Capture the cell that displays the provided text and extract its (X, Y) central coordinate. 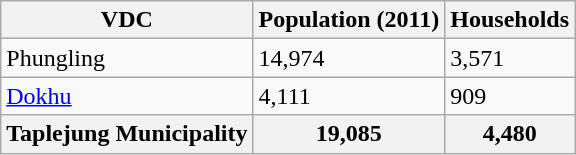
Dokhu (127, 96)
4,480 (510, 134)
19,085 (349, 134)
14,974 (349, 58)
909 (510, 96)
VDC (127, 20)
3,571 (510, 58)
Population (2011) (349, 20)
4,111 (349, 96)
Households (510, 20)
Taplejung Municipality (127, 134)
Phungling (127, 58)
